Return (X, Y) of the center of cell containing provided text 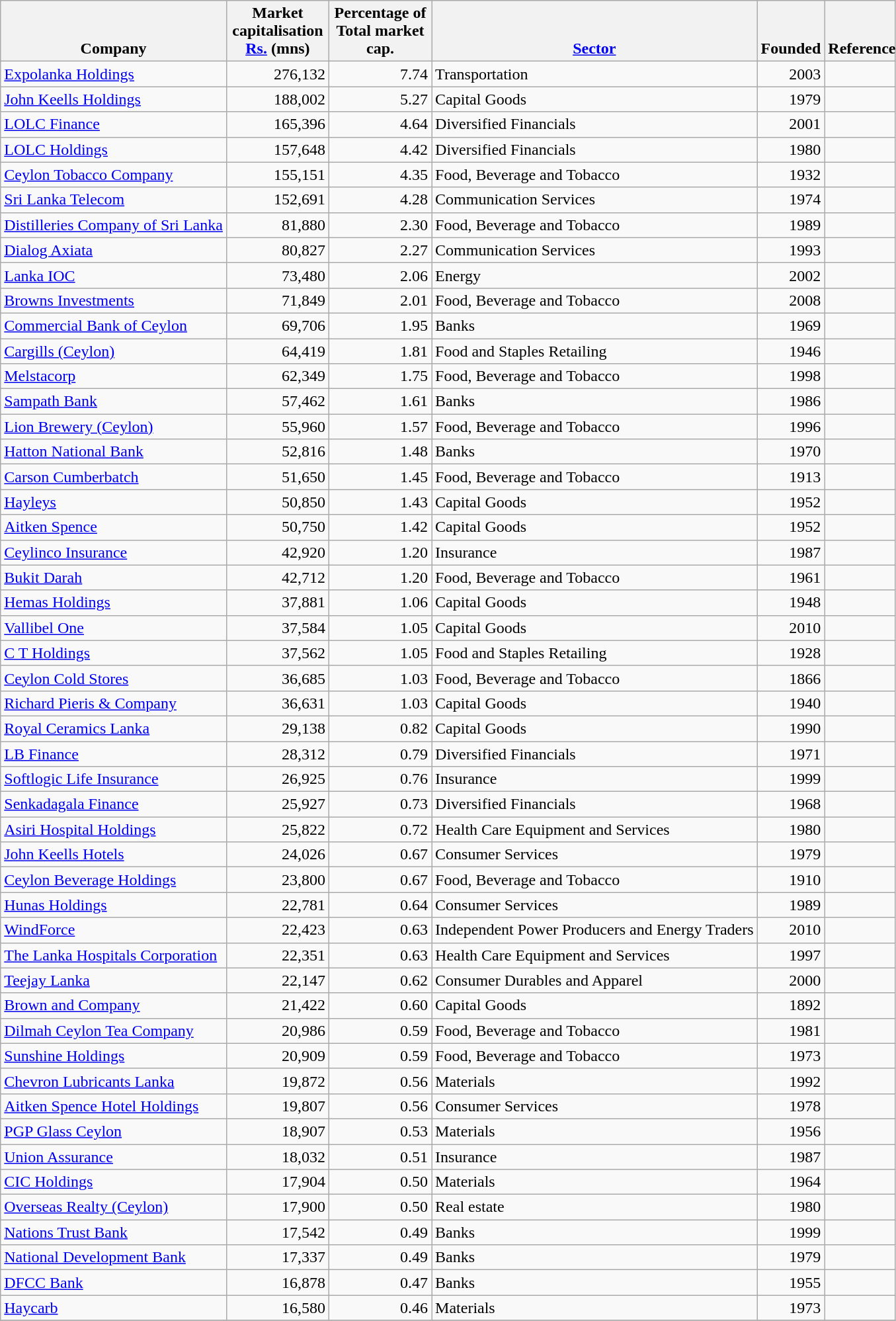
Royal Ceramics Lanka (114, 728)
37,584 (278, 628)
Dialog Axiata (114, 250)
1964 (791, 1182)
Ceylinco Insurance (114, 552)
Union Assurance (114, 1157)
Bukit Darah (114, 577)
42,920 (278, 552)
Sector (595, 31)
1928 (791, 653)
4.42 (380, 149)
1971 (791, 753)
2008 (791, 300)
64,419 (278, 351)
157,648 (278, 149)
1913 (791, 477)
17,900 (278, 1207)
Haycarb (114, 1308)
17,337 (278, 1257)
0.60 (380, 1005)
Expolanka Holdings (114, 74)
Ceylon Beverage Holdings (114, 880)
1940 (791, 703)
Reference (860, 31)
1866 (791, 678)
PGP Glass Ceylon (114, 1131)
Founded (791, 31)
Nations Trust Bank (114, 1232)
0.73 (380, 804)
26,925 (278, 779)
2000 (791, 980)
0.62 (380, 980)
2001 (791, 124)
62,349 (278, 376)
John Keells Hotels (114, 855)
Independent Power Producers and Energy Traders (595, 930)
Dilmah Ceylon Tea Company (114, 1031)
Distilleries Company of Sri Lanka (114, 225)
1970 (791, 452)
1978 (791, 1106)
37,881 (278, 603)
1.57 (380, 427)
Carson Cumberbatch (114, 477)
Vallibel One (114, 628)
Energy (595, 275)
Overseas Realty (Ceylon) (114, 1207)
37,562 (278, 653)
Cargills (Ceylon) (114, 351)
57,462 (278, 402)
Teejay Lanka (114, 980)
1968 (791, 804)
17,542 (278, 1232)
Softlogic Life Insurance (114, 779)
0.64 (380, 905)
51,650 (278, 477)
42,712 (278, 577)
1910 (791, 880)
Browns Investments (114, 300)
Sunshine Holdings (114, 1056)
2.27 (380, 250)
Senkadagala Finance (114, 804)
23,800 (278, 880)
276,132 (278, 74)
1996 (791, 427)
50,850 (278, 502)
1993 (791, 250)
19,872 (278, 1081)
16,878 (278, 1283)
155,151 (278, 175)
1981 (791, 1031)
2.30 (380, 225)
DFCC Bank (114, 1283)
22,351 (278, 955)
C T Holdings (114, 653)
80,827 (278, 250)
National Development Bank (114, 1257)
Hunas Holdings (114, 905)
1969 (791, 325)
2003 (791, 74)
19,807 (278, 1106)
John Keells Holdings (114, 99)
1946 (791, 351)
81,880 (278, 225)
Chevron Lubricants Lanka (114, 1081)
Lion Brewery (Ceylon) (114, 427)
Asiri Hospital Holdings (114, 830)
Sri Lanka Telecom (114, 200)
28,312 (278, 753)
1.75 (380, 376)
5.27 (380, 99)
55,960 (278, 427)
1990 (791, 728)
1986 (791, 402)
0.82 (380, 728)
4.35 (380, 175)
71,849 (278, 300)
0.47 (380, 1283)
0.79 (380, 753)
Aitken Spence Hotel Holdings (114, 1106)
17,904 (278, 1182)
1.61 (380, 402)
36,631 (278, 703)
Hemas Holdings (114, 603)
29,138 (278, 728)
0.76 (380, 779)
1974 (791, 200)
Richard Pieris & Company (114, 703)
1932 (791, 175)
18,907 (278, 1131)
20,986 (278, 1031)
36,685 (278, 678)
7.74 (380, 74)
1961 (791, 577)
Company (114, 31)
Brown and Company (114, 1005)
22,147 (278, 980)
1.48 (380, 452)
Consumer Durables and Apparel (595, 980)
1997 (791, 955)
LOLC Holdings (114, 149)
21,422 (278, 1005)
188,002 (278, 99)
Percentage of Total market cap. (380, 31)
50,750 (278, 527)
Real estate (595, 1207)
22,781 (278, 905)
Ceylon Tobacco Company (114, 175)
16,580 (278, 1308)
4.64 (380, 124)
20,909 (278, 1056)
1.43 (380, 502)
LOLC Finance (114, 124)
0.46 (380, 1308)
1956 (791, 1131)
LB Finance (114, 753)
1.06 (380, 603)
1992 (791, 1081)
Hayleys (114, 502)
1.42 (380, 527)
4.28 (380, 200)
Transportation (595, 74)
1998 (791, 376)
73,480 (278, 275)
1892 (791, 1005)
152,691 (278, 200)
2.06 (380, 275)
Commercial Bank of Ceylon (114, 325)
52,816 (278, 452)
2.01 (380, 300)
Ceylon Cold Stores (114, 678)
Sampath Bank (114, 402)
0.72 (380, 830)
25,822 (278, 830)
18,032 (278, 1157)
Lanka IOC (114, 275)
Hatton National Bank (114, 452)
22,423 (278, 930)
CIC Holdings (114, 1182)
24,026 (278, 855)
0.53 (380, 1131)
The Lanka Hospitals Corporation (114, 955)
1.81 (380, 351)
Aitken Spence (114, 527)
1955 (791, 1283)
2002 (791, 275)
25,927 (278, 804)
WindForce (114, 930)
1.45 (380, 477)
165,396 (278, 124)
Market capitalisation Rs. (mns) (278, 31)
0.51 (380, 1157)
1.95 (380, 325)
69,706 (278, 325)
Melstacorp (114, 376)
1948 (791, 603)
